Return [x, y] of the center of cell containing provided text 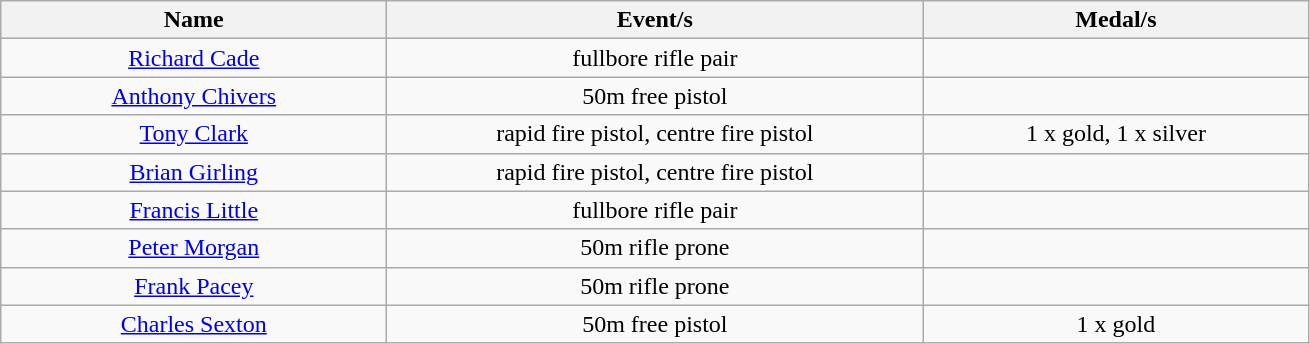
Event/s [655, 20]
Anthony Chivers [194, 96]
Francis Little [194, 210]
1 x gold, 1 x silver [1116, 134]
Richard Cade [194, 58]
Name [194, 20]
Charles Sexton [194, 324]
Brian Girling [194, 172]
Medal/s [1116, 20]
1 x gold [1116, 324]
Peter Morgan [194, 248]
Tony Clark [194, 134]
Frank Pacey [194, 286]
